Locate the cell with the specified text and output its [X, Y] center coordinate. 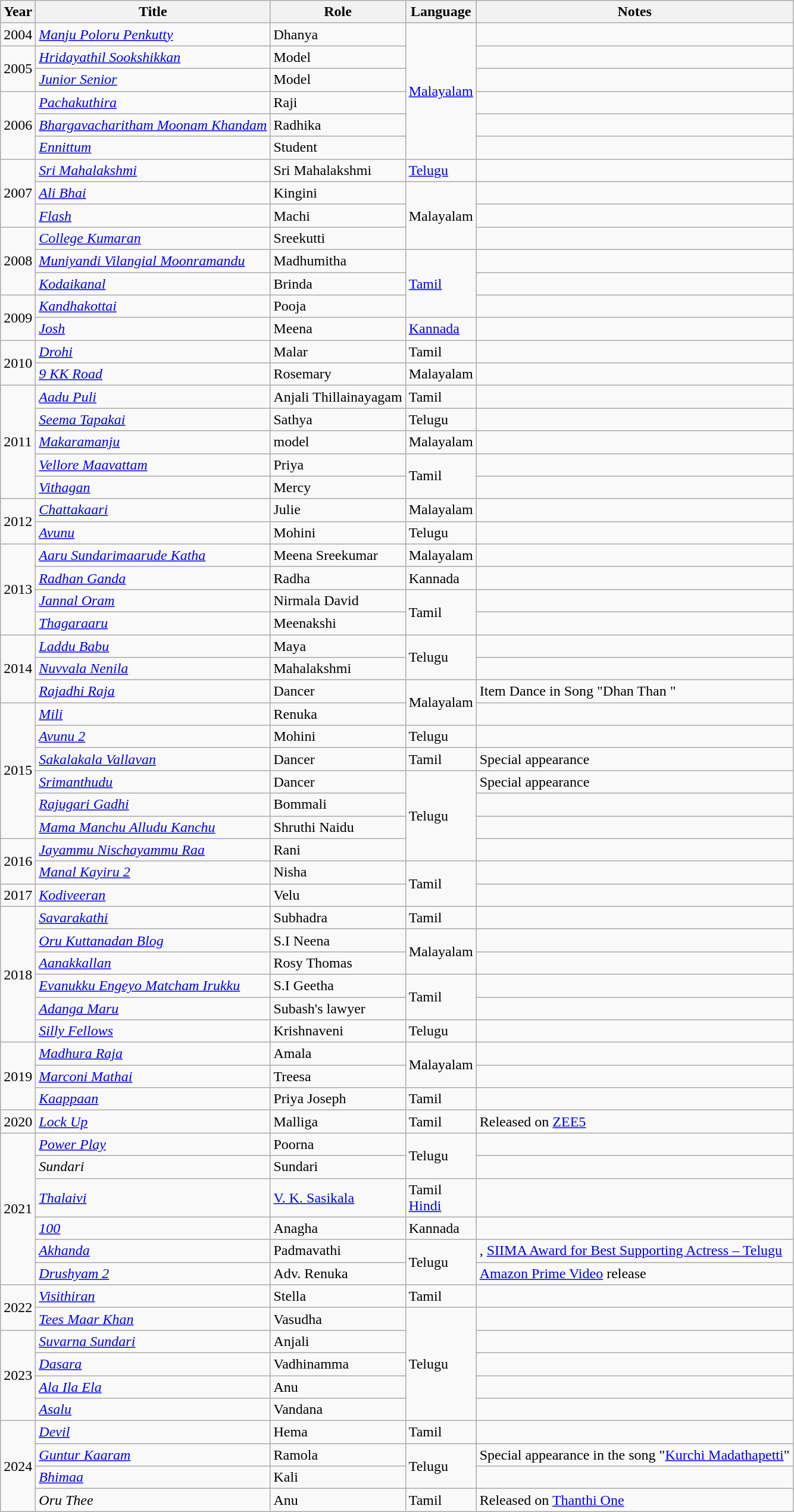
Rajugari Gadhi [153, 804]
Manju Poloru Penkutty [153, 35]
Vithagan [153, 487]
Bhargavacharitham Moonam Khandam [153, 125]
Lock Up [153, 1122]
9 KK Road [153, 374]
Oru Thee [153, 1500]
Meena Sreekumar [338, 555]
Nirmala David [338, 600]
Ramola [338, 1455]
Sakalakala Vallavan [153, 759]
Sathya [338, 420]
Mili [153, 714]
Makaramanju [153, 442]
Special appearance in the song "Kurchi Madathapetti" [634, 1455]
100 [153, 1228]
S.I Neena [338, 940]
Ali Bhai [153, 193]
2011 [18, 442]
Kodiveeran [153, 895]
Released on Thanthi One [634, 1500]
Power Play [153, 1144]
2016 [18, 861]
2015 [18, 771]
2020 [18, 1122]
Seema Tapakai [153, 420]
2010 [18, 363]
, SIIMA Award for Best Supporting Actress – Telugu [634, 1251]
Julie [338, 510]
Dhanya [338, 35]
Radhika [338, 125]
Muniyandi Vilangial Moonramandu [153, 261]
Malliga [338, 1122]
Srimanthudu [153, 782]
V. K. Sasikala [338, 1197]
Rosemary [338, 374]
Radha [338, 578]
Role [338, 12]
Tees Maar Khan [153, 1319]
Padmavathi [338, 1251]
Vandana [338, 1410]
Shruthi Naidu [338, 827]
Vellore Maavattam [153, 465]
Asalu [153, 1410]
Aaru Sundarimaarude Katha [153, 555]
Vadhinamma [338, 1364]
2023 [18, 1375]
Pachakuthira [153, 102]
Kali [338, 1477]
S.I Geetha [338, 985]
Thalaivi [153, 1197]
Adanga Maru [153, 1009]
Anjali [338, 1341]
Hridayathil Sookshikkan [153, 57]
Rajadhi Raja [153, 691]
2007 [18, 193]
Avunu [153, 533]
Aanakkallan [153, 963]
Mercy [338, 487]
Poorna [338, 1144]
Josh [153, 329]
Brinda [338, 284]
Rani [338, 850]
Stella [338, 1296]
Anjali Thillainayagam [338, 397]
2021 [18, 1209]
Ala Ila Ela [153, 1387]
Nisha [338, 872]
Language [440, 12]
Jayammu Nischayammu Raa [153, 850]
Bhimaa [153, 1477]
Evanukku Engeyo Matcham Irukku [153, 985]
Subhadra [338, 918]
Student [338, 148]
Thagaraaru [153, 623]
Meenakshi [338, 623]
Oru Kuttanadan Blog [153, 940]
Manal Kayiru 2 [153, 872]
Chattakaari [153, 510]
Item Dance in Song "Dhan Than " [634, 691]
Kodaikanal [153, 284]
Adv. Renuka [338, 1273]
Year [18, 12]
Bommali [338, 804]
Silly Fellows [153, 1031]
Nuvvala Nenila [153, 669]
Jannal Oram [153, 600]
Machi [338, 215]
Mahalakshmi [338, 669]
Mama Manchu Alludu Kanchu [153, 827]
Renuka [338, 714]
2012 [18, 521]
model [338, 442]
Kingini [338, 193]
2013 [18, 589]
2009 [18, 318]
Drushyam 2 [153, 1273]
Treesa [338, 1076]
Drohi [153, 352]
2019 [18, 1076]
Priya [338, 465]
Aadu Puli [153, 397]
2005 [18, 68]
2024 [18, 1466]
2022 [18, 1307]
Subash's lawyer [338, 1009]
Title [153, 12]
Amala [338, 1054]
Guntur Kaaram [153, 1455]
Marconi Mathai [153, 1076]
Hema [338, 1432]
Laddu Babu [153, 646]
Krishnaveni [338, 1031]
2017 [18, 895]
2004 [18, 35]
Rosy Thomas [338, 963]
Pooja [338, 306]
Akhanda [153, 1251]
2018 [18, 974]
Ennittum [153, 148]
Savarakathi [153, 918]
2008 [18, 261]
Kaappaan [153, 1099]
Sreekutti [338, 238]
Amazon Prime Video release [634, 1273]
Priya Joseph [338, 1099]
College Kumaran [153, 238]
Maya [338, 646]
Avunu 2 [153, 737]
TamilHindi [440, 1197]
Flash [153, 215]
Madhumitha [338, 261]
Released on ZEE5 [634, 1122]
Visithiran [153, 1296]
Velu [338, 895]
Devil [153, 1432]
Vasudha [338, 1319]
2014 [18, 668]
Kandhakottai [153, 306]
Madhura Raja [153, 1054]
Notes [634, 12]
2006 [18, 125]
Meena [338, 329]
Malar [338, 352]
Suvarna Sundari [153, 1341]
Radhan Ganda [153, 578]
Dasara [153, 1364]
Raji [338, 102]
Junior Senior [153, 80]
Anagha [338, 1228]
